Identify which cell holds the provided text, then report its [X, Y] central coordinate. 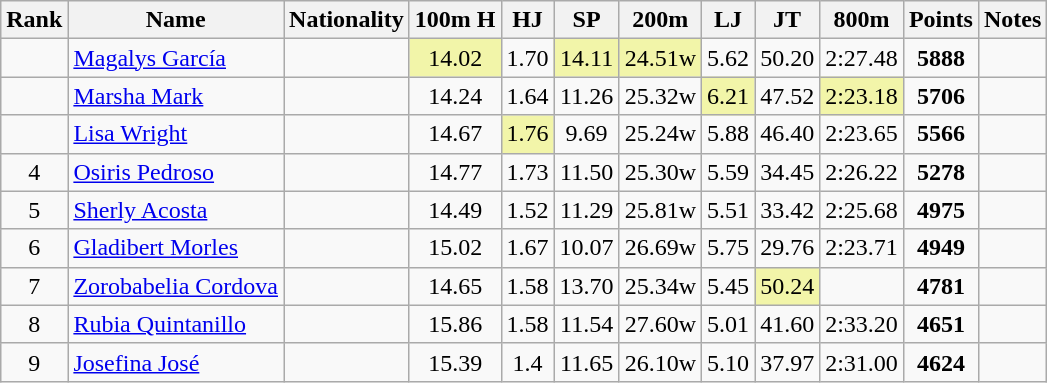
2:23.71 [862, 248]
25.32w [660, 96]
5706 [940, 96]
25.34w [660, 286]
33.42 [788, 210]
9 [34, 362]
5.75 [728, 248]
11.65 [586, 362]
Nationality [347, 20]
25.30w [660, 172]
Lisa Wright [176, 134]
14.11 [586, 58]
5.10 [728, 362]
14.24 [455, 96]
Points [940, 20]
47.52 [788, 96]
5.88 [728, 134]
14.65 [455, 286]
SP [586, 20]
100m H [455, 20]
2:23.65 [862, 134]
5.62 [728, 58]
Rank [34, 20]
1.52 [528, 210]
8 [34, 324]
11.26 [586, 96]
26.69w [660, 248]
1.73 [528, 172]
1.76 [528, 134]
Rubia Quintanillo [176, 324]
5.45 [728, 286]
4651 [940, 324]
4 [34, 172]
2:33.20 [862, 324]
1.70 [528, 58]
Sherly Acosta [176, 210]
2:27.48 [862, 58]
4975 [940, 210]
HJ [528, 20]
26.10w [660, 362]
7 [34, 286]
1.64 [528, 96]
24.51w [660, 58]
46.40 [788, 134]
25.81w [660, 210]
4781 [940, 286]
15.39 [455, 362]
50.24 [788, 286]
14.02 [455, 58]
41.60 [788, 324]
1.67 [528, 248]
5.59 [728, 172]
2:23.18 [862, 96]
5888 [940, 58]
15.02 [455, 248]
800m [862, 20]
Osiris Pedroso [176, 172]
4949 [940, 248]
11.54 [586, 324]
Name [176, 20]
10.07 [586, 248]
50.20 [788, 58]
15.86 [455, 324]
13.70 [586, 286]
1.4 [528, 362]
LJ [728, 20]
14.67 [455, 134]
Magalys García [176, 58]
4624 [940, 362]
Zorobabelia Cordova [176, 286]
JT [788, 20]
5 [34, 210]
2:26.22 [862, 172]
14.49 [455, 210]
2:31.00 [862, 362]
5.01 [728, 324]
Marsha Mark [176, 96]
5.51 [728, 210]
37.97 [788, 362]
5278 [940, 172]
14.77 [455, 172]
27.60w [660, 324]
Notes [1012, 20]
2:25.68 [862, 210]
6 [34, 248]
29.76 [788, 248]
Gladibert Morles [176, 248]
9.69 [586, 134]
25.24w [660, 134]
200m [660, 20]
11.50 [586, 172]
5566 [940, 134]
11.29 [586, 210]
34.45 [788, 172]
Josefina José [176, 362]
6.21 [728, 96]
